Identify which cell holds the provided text, then report its (x, y) central coordinate. 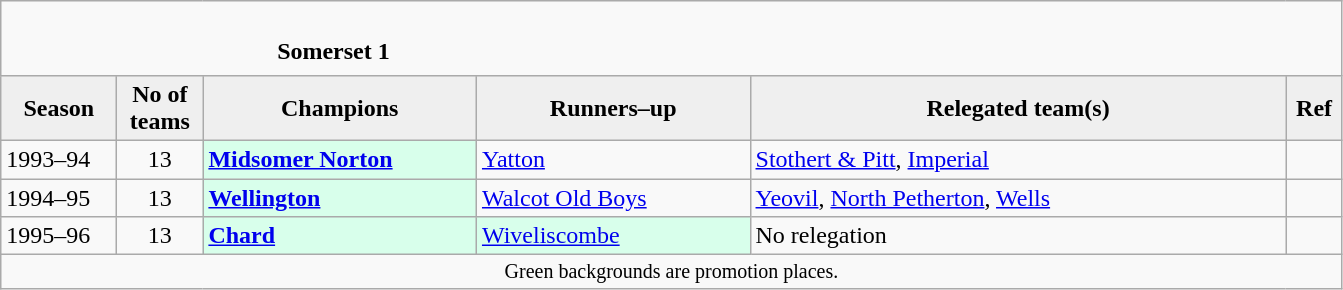
1995–96 (59, 236)
Walcot Old Boys (613, 197)
Yatton (613, 159)
Green backgrounds are promotion places. (672, 272)
No relegation (1018, 236)
Stothert & Pitt, Imperial (1018, 159)
Season (59, 108)
Runners–up (613, 108)
Relegated team(s) (1018, 108)
Champions (340, 108)
Wiveliscombe (613, 236)
Wellington (340, 197)
Chard (340, 236)
No of teams (160, 108)
1994–95 (59, 197)
Ref (1314, 108)
Midsomer Norton (340, 159)
Yeovil, North Petherton, Wells (1018, 197)
1993–94 (59, 159)
